Extract the [X, Y] coordinate from the center of the cell holding the provided text.  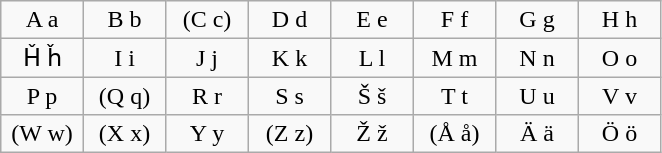
Ȟ ȟ [42, 58]
V v [619, 96]
O o [619, 58]
(W w) [42, 134]
I i [124, 58]
S s [289, 96]
H h [619, 20]
U u [537, 96]
F f [454, 20]
Y y [207, 134]
Ž ž [372, 134]
Š š [372, 96]
B b [124, 20]
T t [454, 96]
E e [372, 20]
A a [42, 20]
(Z z) [289, 134]
(X x) [124, 134]
P p [42, 96]
M m [454, 58]
R r [207, 96]
(Q q) [124, 96]
N n [537, 58]
D d [289, 20]
G g [537, 20]
K k [289, 58]
Ä ä [537, 134]
(C c) [207, 20]
L l [372, 58]
J j [207, 58]
Ö ö [619, 134]
(Å å) [454, 134]
